Determine the (X, Y) coordinate at the center of the cell enclosing the given text.  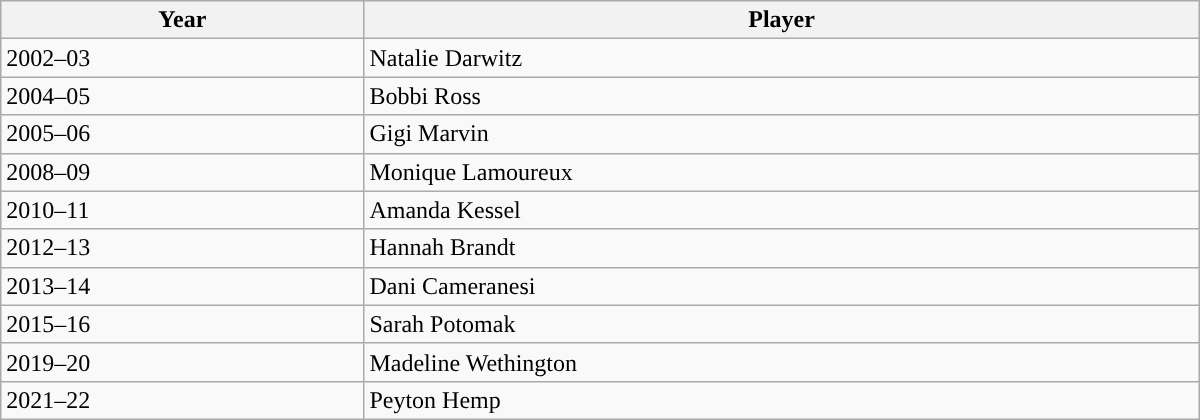
Natalie Darwitz (782, 58)
2013–14 (182, 286)
2002–03 (182, 58)
2019–20 (182, 362)
Sarah Potomak (782, 324)
Hannah Brandt (782, 248)
Bobbi Ross (782, 96)
2008–09 (182, 172)
2004–05 (182, 96)
2010–11 (182, 210)
2005–06 (182, 134)
Peyton Hemp (782, 400)
Dani Cameranesi (782, 286)
Player (782, 20)
Year (182, 20)
Amanda Kessel (782, 210)
Madeline Wethington (782, 362)
2015–16 (182, 324)
Monique Lamoureux (782, 172)
Gigi Marvin (782, 134)
2021–22 (182, 400)
2012–13 (182, 248)
